Search for the cell housing the specified text and yield its [X, Y] center coordinate. 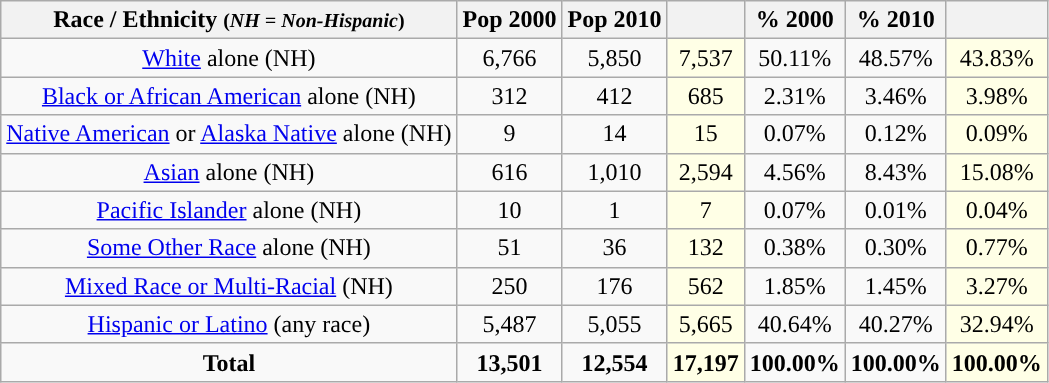
12,554 [614, 362]
15 [706, 134]
Native American or Alaska Native alone (NH) [229, 134]
2,594 [706, 172]
1 [614, 210]
51 [510, 248]
40.27% [896, 324]
5,055 [614, 324]
15.08% [996, 172]
1,010 [614, 172]
412 [614, 96]
5,487 [510, 324]
Asian alone (NH) [229, 172]
White alone (NH) [229, 58]
Pacific Islander alone (NH) [229, 210]
3.27% [996, 286]
0.01% [896, 210]
250 [510, 286]
3.98% [996, 96]
132 [706, 248]
Race / Ethnicity (NH = Non-Hispanic) [229, 20]
Some Other Race alone (NH) [229, 248]
Pop 2000 [510, 20]
3.46% [896, 96]
2.31% [794, 96]
8.43% [896, 172]
Black or African American alone (NH) [229, 96]
% 2000 [794, 20]
% 2010 [896, 20]
Pop 2010 [614, 20]
5,850 [614, 58]
7 [706, 210]
0.09% [996, 134]
0.04% [996, 210]
13,501 [510, 362]
6,766 [510, 58]
36 [614, 248]
Mixed Race or Multi-Racial (NH) [229, 286]
562 [706, 286]
32.94% [996, 324]
685 [706, 96]
50.11% [794, 58]
616 [510, 172]
43.83% [996, 58]
14 [614, 134]
5,665 [706, 324]
10 [510, 210]
0.38% [794, 248]
0.30% [896, 248]
0.77% [996, 248]
40.64% [794, 324]
1.45% [896, 286]
176 [614, 286]
17,197 [706, 362]
1.85% [794, 286]
Total [229, 362]
312 [510, 96]
9 [510, 134]
48.57% [896, 58]
7,537 [706, 58]
Hispanic or Latino (any race) [229, 324]
0.12% [896, 134]
4.56% [794, 172]
